From the cell containing the given text, extract its center point as (X, Y) coordinate. 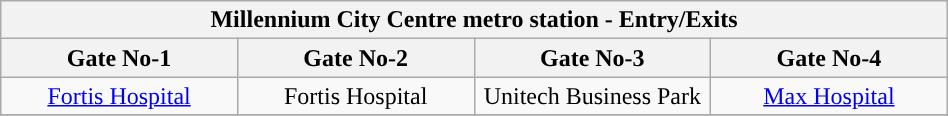
Gate No-3 (592, 58)
Gate No-2 (356, 58)
Max Hospital (830, 96)
Millennium City Centre metro station - Entry/Exits (474, 20)
Gate No-1 (120, 58)
Gate No-4 (830, 58)
Unitech Business Park (592, 96)
